Determine the [X, Y] coordinate at the center of the cell enclosing the given text.  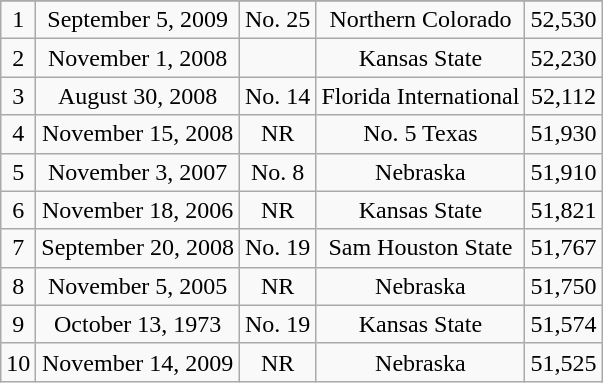
November 3, 2007 [138, 172]
51,574 [564, 324]
Sam Houston State [420, 248]
51,750 [564, 286]
November 14, 2009 [138, 362]
7 [18, 248]
9 [18, 324]
No. 5 Texas [420, 134]
No. 8 [278, 172]
November 18, 2006 [138, 210]
August 30, 2008 [138, 96]
November 15, 2008 [138, 134]
2 [18, 58]
6 [18, 210]
8 [18, 286]
51,767 [564, 248]
October 13, 1973 [138, 324]
No. 25 [278, 20]
November 1, 2008 [138, 58]
51,525 [564, 362]
September 20, 2008 [138, 248]
1 [18, 20]
4 [18, 134]
10 [18, 362]
3 [18, 96]
51,821 [564, 210]
52,230 [564, 58]
November 5, 2005 [138, 286]
No. 14 [278, 96]
September 5, 2009 [138, 20]
Florida International [420, 96]
52,530 [564, 20]
52,112 [564, 96]
5 [18, 172]
Northern Colorado [420, 20]
51,930 [564, 134]
51,910 [564, 172]
